Scan for the cell matching the given text and deliver its (x, y) coordinate at center. 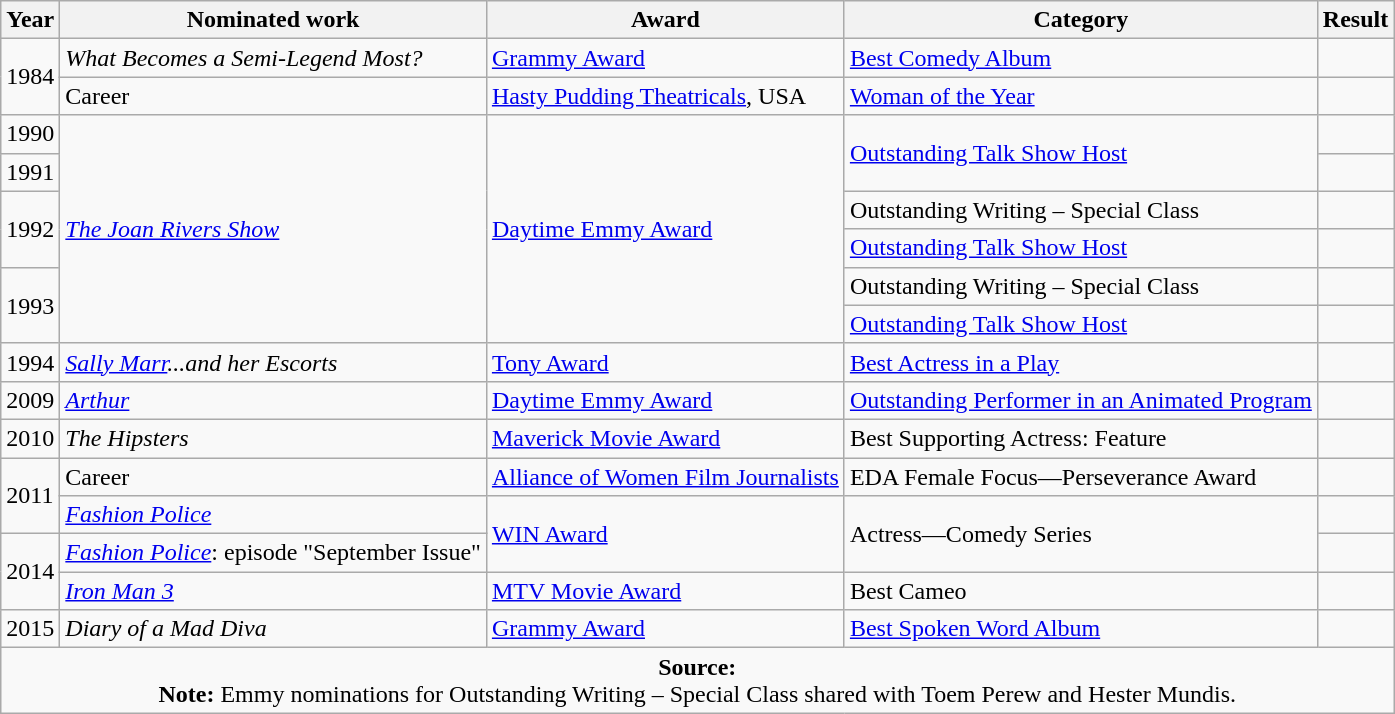
1991 (30, 172)
WIN Award (665, 534)
Maverick Movie Award (665, 438)
1994 (30, 362)
2011 (30, 496)
Diary of a Mad Diva (274, 629)
Best Cameo (1080, 591)
Year (30, 20)
Alliance of Women Film Journalists (665, 477)
Best Spoken Word Album (1080, 629)
Hasty Pudding Theatricals, USA (665, 96)
Arthur (274, 400)
What Becomes a Semi-Legend Most? (274, 58)
1993 (30, 305)
2009 (30, 400)
The Hipsters (274, 438)
Source:Note: Emmy nominations for Outstanding Writing – Special Class shared with Toem Perew and Hester Mundis. (698, 680)
Fashion Police (274, 515)
Best Actress in a Play (1080, 362)
2010 (30, 438)
EDA Female Focus—Perseverance Award (1080, 477)
Tony Award (665, 362)
Outstanding Performer in an Animated Program (1080, 400)
Best Comedy Album (1080, 58)
MTV Movie Award (665, 591)
2014 (30, 572)
Sally Marr...and her Escorts (274, 362)
1990 (30, 134)
2015 (30, 629)
Award (665, 20)
Best Supporting Actress: Feature (1080, 438)
Woman of the Year (1080, 96)
The Joan Rivers Show (274, 229)
Category (1080, 20)
Actress—Comedy Series (1080, 534)
Result (1355, 20)
Nominated work (274, 20)
Fashion Police: episode "September Issue" (274, 553)
1992 (30, 229)
Iron Man 3 (274, 591)
1984 (30, 77)
